Extract the (X, Y) coordinate from the center of the cell holding the provided text.  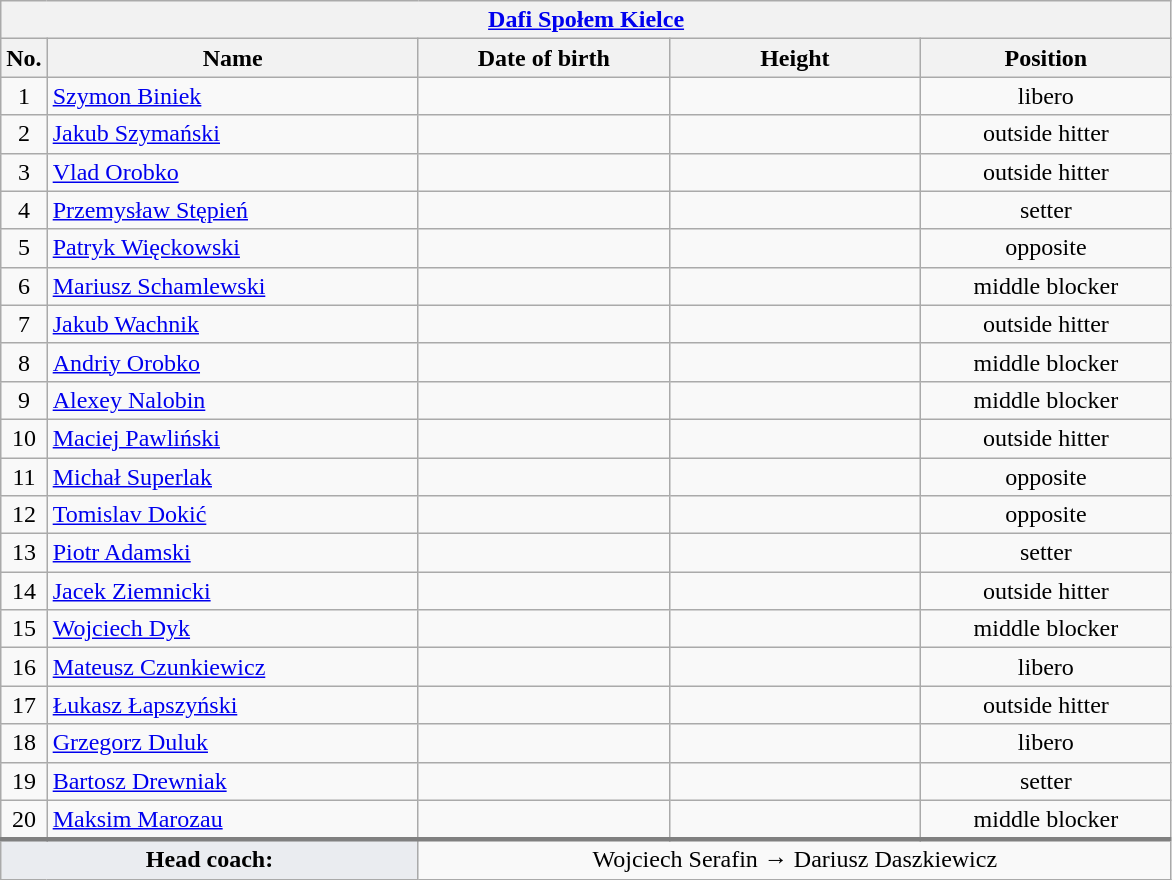
6 (24, 286)
16 (24, 667)
3 (24, 172)
Name (232, 58)
Jakub Szymański (232, 134)
19 (24, 781)
Patryk Więckowski (232, 248)
Jacek Ziemnicki (232, 591)
20 (24, 820)
11 (24, 477)
Maciej Pawliński (232, 438)
Jakub Wachnik (232, 324)
14 (24, 591)
Andriy Orobko (232, 362)
Vlad Orobko (232, 172)
Alexey Nalobin (232, 400)
5 (24, 248)
17 (24, 705)
No. (24, 58)
Wojciech Dyk (232, 629)
Head coach: (210, 860)
Mariusz Schamlewski (232, 286)
Dafi Społem Kielce (586, 20)
15 (24, 629)
Tomislav Dokić (232, 515)
Wojciech Serafin → Dariusz Daszkiewicz (794, 860)
Position (1046, 58)
Łukasz Łapszyński (232, 705)
2 (24, 134)
13 (24, 553)
Michał Superlak (232, 477)
10 (24, 438)
12 (24, 515)
Szymon Biniek (232, 96)
18 (24, 743)
Mateusz Czunkiewicz (232, 667)
9 (24, 400)
Maksim Marozau (232, 820)
Date of birth (544, 58)
4 (24, 210)
Przemysław Stępień (232, 210)
Grzegorz Duluk (232, 743)
7 (24, 324)
Piotr Adamski (232, 553)
Height (794, 58)
1 (24, 96)
8 (24, 362)
Bartosz Drewniak (232, 781)
